Detect which cell encompasses the target text, then output its (X, Y) center coordinate. 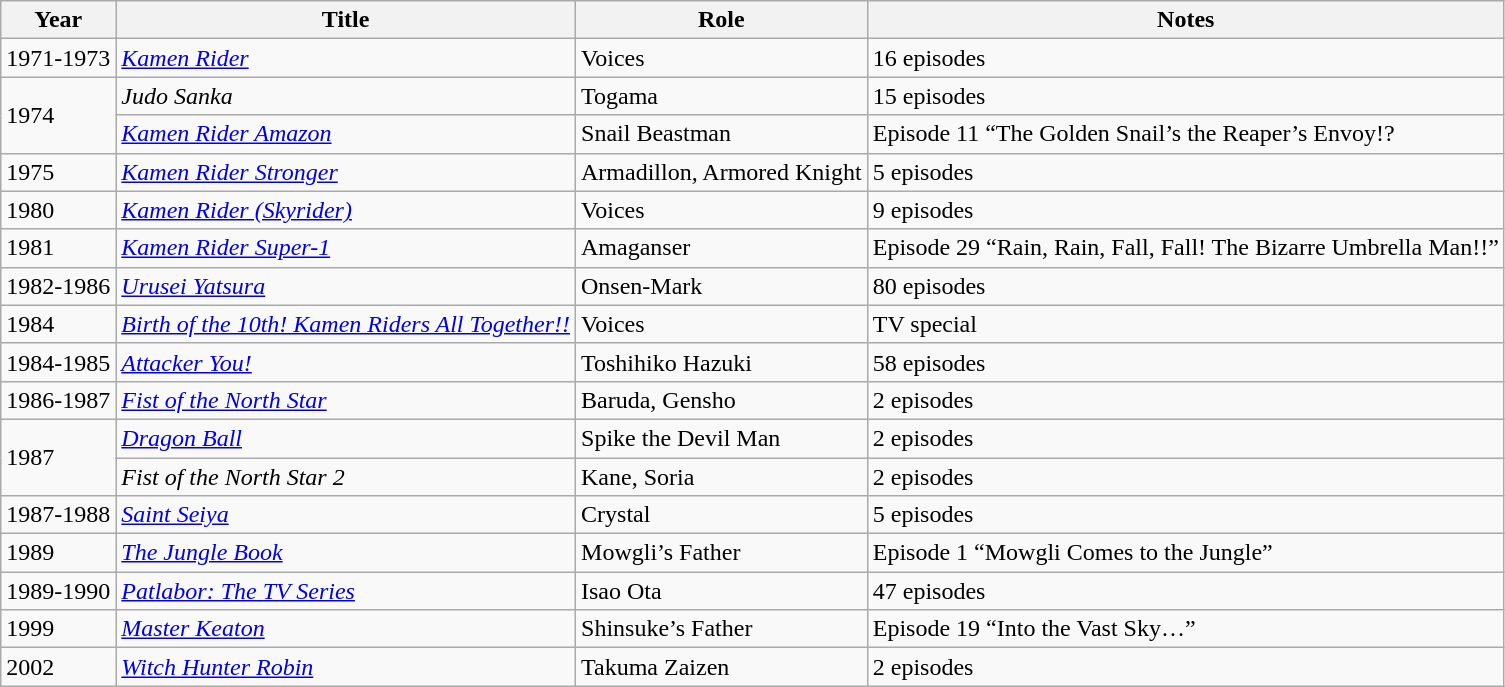
Shinsuke’s Father (722, 629)
1986-1987 (58, 400)
1987-1988 (58, 515)
16 episodes (1186, 58)
Spike the Devil Man (722, 438)
Title (346, 20)
2002 (58, 667)
58 episodes (1186, 362)
1984-1985 (58, 362)
Role (722, 20)
Episode 11 “The Golden Snail’s the Reaper’s Envoy!? (1186, 134)
Baruda, Gensho (722, 400)
Amaganser (722, 248)
Attacker You! (346, 362)
15 episodes (1186, 96)
Episode 1 “Mowgli Comes to the Jungle” (1186, 553)
1989 (58, 553)
Year (58, 20)
1999 (58, 629)
1980 (58, 210)
Witch Hunter Robin (346, 667)
1974 (58, 115)
1982-1986 (58, 286)
Fist of the North Star (346, 400)
Togama (722, 96)
Judo Sanka (346, 96)
Kane, Soria (722, 477)
Notes (1186, 20)
80 episodes (1186, 286)
Fist of the North Star 2 (346, 477)
Saint Seiya (346, 515)
Urusei Yatsura (346, 286)
Episode 19 “Into the Vast Sky…” (1186, 629)
Toshihiko Hazuki (722, 362)
1971-1973 (58, 58)
Kamen Rider Amazon (346, 134)
Birth of the 10th! Kamen Riders All Together!! (346, 324)
Kamen Rider (346, 58)
The Jungle Book (346, 553)
Kamen Rider (Skyrider) (346, 210)
Takuma Zaizen (722, 667)
Kamen Rider Stronger (346, 172)
9 episodes (1186, 210)
Armadillon, Armored Knight (722, 172)
Mowgli’s Father (722, 553)
Crystal (722, 515)
Snail Beastman (722, 134)
1987 (58, 457)
Kamen Rider Super-1 (346, 248)
1989-1990 (58, 591)
1981 (58, 248)
Onsen-Mark (722, 286)
Episode 29 “Rain, Rain, Fall, Fall! The Bizarre Umbrella Man!!” (1186, 248)
1975 (58, 172)
47 episodes (1186, 591)
Isao Ota (722, 591)
TV special (1186, 324)
Patlabor: The TV Series (346, 591)
Dragon Ball (346, 438)
1984 (58, 324)
Master Keaton (346, 629)
